Capture the cell that displays the provided text and extract its (X, Y) central coordinate. 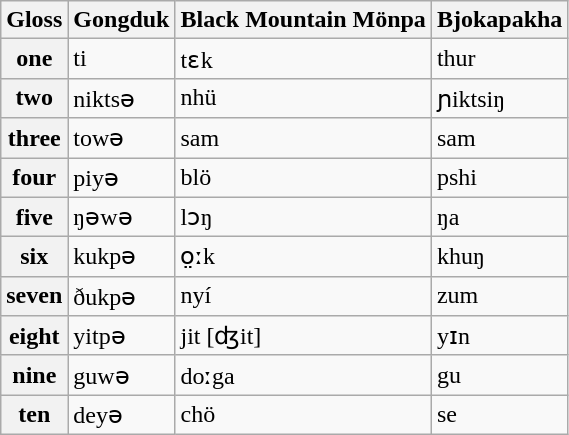
eight (34, 336)
blö (303, 178)
doːga (303, 375)
three (34, 138)
kukpə (122, 257)
zum (499, 296)
yɪn (499, 336)
ɲiktsiŋ (499, 98)
jit [ʤit] (303, 336)
piyə (122, 178)
five (34, 217)
deyə (122, 415)
se (499, 415)
thur (499, 59)
Bjokapakha (499, 20)
towə (122, 138)
khuŋ (499, 257)
ŋa (499, 217)
tɛk (303, 59)
four (34, 178)
six (34, 257)
ti (122, 59)
Gloss (34, 20)
nhü (303, 98)
seven (34, 296)
one (34, 59)
chö (303, 415)
Gongduk (122, 20)
nine (34, 375)
pshi (499, 178)
nyí (303, 296)
ŋəwə (122, 217)
o̤ːk (303, 257)
ten (34, 415)
lɔŋ (303, 217)
yitpə (122, 336)
Black Mountain Mönpa (303, 20)
gu (499, 375)
guwə (122, 375)
ðukpə (122, 296)
niktsə (122, 98)
two (34, 98)
